For the text-containing cell, return its midpoint in [X, Y] coordinate format. 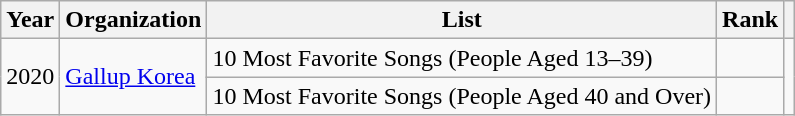
Gallup Korea [134, 77]
Organization [134, 20]
10 Most Favorite Songs (People Aged 13–39) [462, 58]
Rank [750, 20]
List [462, 20]
Year [30, 20]
2020 [30, 77]
10 Most Favorite Songs (People Aged 40 and Over) [462, 96]
